Extract the (x, y) coordinate from the center of the cell holding the provided text.  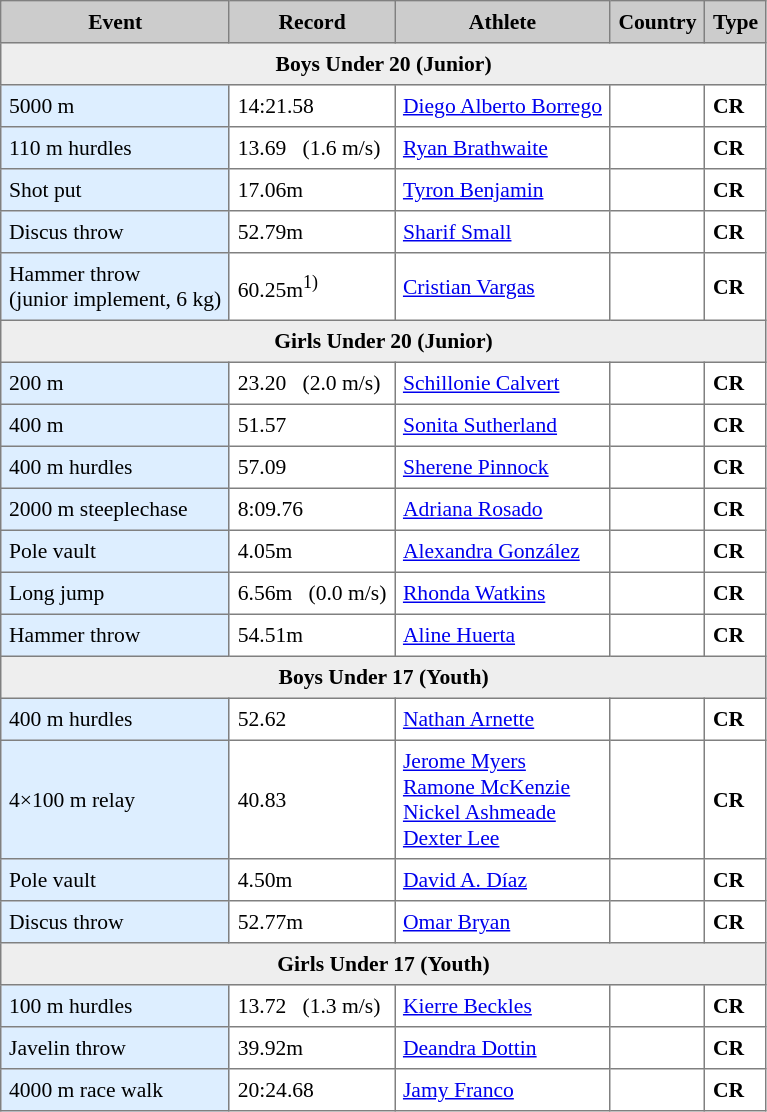
57.09 (312, 467)
52.62 (312, 719)
Boys Under 17 (Youth) (384, 677)
Schillonie Calvert (503, 383)
Hammer throw (junior implement, 6 kg) (116, 287)
Girls Under 20 (Junior) (384, 341)
Boys Under 20 (Junior) (384, 64)
4000 m race walk (116, 1090)
Deandra Dottin (503, 1048)
Shot put (116, 190)
Athlete (503, 22)
13.72 (1.3 m/s) (312, 1006)
Diego Alberto Borrego (503, 106)
Event (116, 22)
100 m hurdles (116, 1006)
8:09.76 (312, 509)
Girls Under 17 (Youth) (384, 964)
2000 m steeplechase (116, 509)
Jamy Franco (503, 1090)
Sharif Small (503, 232)
Nathan Arnette (503, 719)
13.69 (1.6 m/s) (312, 148)
17.06m (312, 190)
Alexandra González (503, 551)
51.57 (312, 425)
Sherene Pinnock (503, 467)
40.83 (312, 799)
4.50m (312, 880)
14:21.58 (312, 106)
Hammer throw (116, 635)
Javelin throw (116, 1048)
52.77m (312, 922)
Sonita Sutherland (503, 425)
110 m hurdles (116, 148)
54.51m (312, 635)
200 m (116, 383)
Omar Bryan (503, 922)
52.79m (312, 232)
Tyron Benjamin (503, 190)
Adriana Rosado (503, 509)
Kierre Beckles (503, 1006)
39.92m (312, 1048)
4.05m (312, 551)
4×100 m relay (116, 799)
23.20 (2.0 m/s) (312, 383)
Aline Huerta (503, 635)
Type (736, 22)
400 m (116, 425)
Cristian Vargas (503, 287)
Rhonda Watkins (503, 593)
5000 m (116, 106)
Ryan Brathwaite (503, 148)
Record (312, 22)
Long jump (116, 593)
David A. Díaz (503, 880)
60.25m1) (312, 287)
6.56m (0.0 m/s) (312, 593)
Country (657, 22)
Jerome Myers Ramone McKenzie Nickel Ashmeade Dexter Lee (503, 799)
20:24.68 (312, 1090)
